Find where the given text appears and provide that cell's center as [x, y] coordinate. 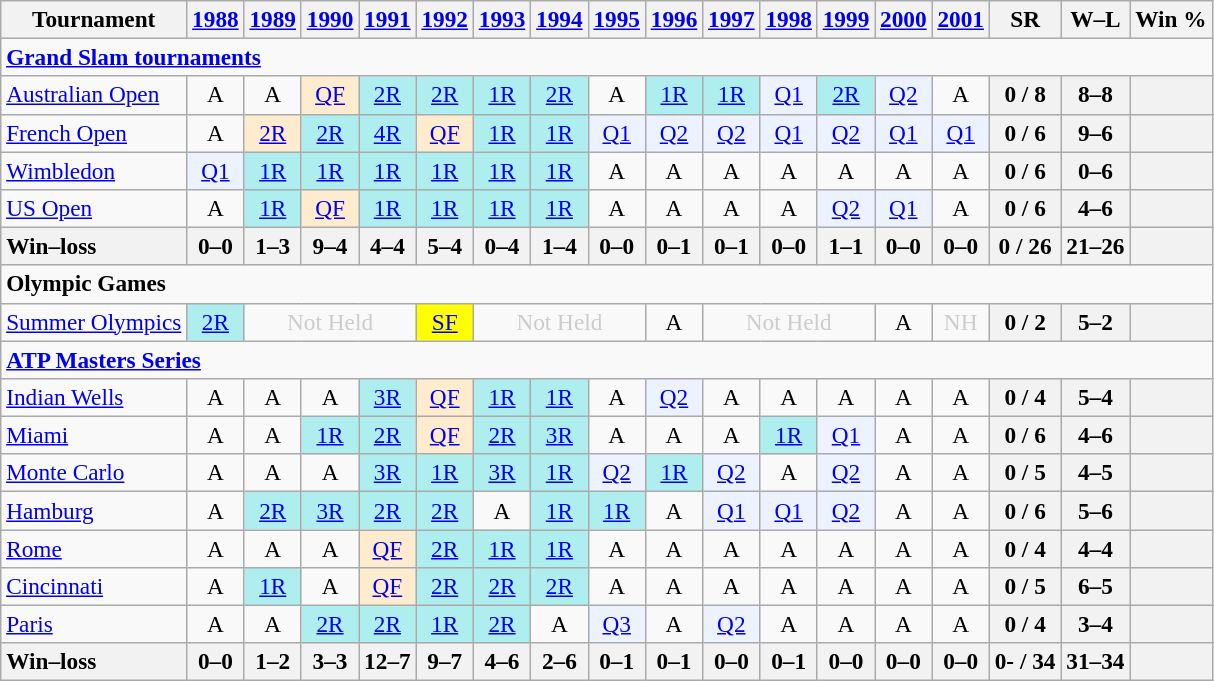
2000 [904, 19]
12–7 [388, 662]
Rome [94, 548]
Q3 [616, 624]
1994 [560, 19]
W–L [1096, 19]
0 / 26 [1025, 246]
Olympic Games [606, 284]
1992 [444, 19]
2–6 [560, 662]
French Open [94, 133]
1–3 [272, 246]
3–4 [1096, 624]
1998 [788, 19]
21–26 [1096, 246]
0–4 [502, 246]
9–6 [1096, 133]
0- / 34 [1025, 662]
1993 [502, 19]
Indian Wells [94, 397]
1991 [388, 19]
Grand Slam tournaments [606, 57]
1989 [272, 19]
Monte Carlo [94, 473]
Tournament [94, 19]
1995 [616, 19]
9–7 [444, 662]
Australian Open [94, 95]
NH [960, 322]
9–4 [330, 246]
6–5 [1096, 586]
8–8 [1096, 95]
1999 [846, 19]
1–1 [846, 246]
Summer Olympics [94, 322]
ATP Masters Series [606, 359]
Wimbledon [94, 170]
1988 [216, 19]
5–6 [1096, 510]
Cincinnati [94, 586]
Win % [1171, 19]
0 / 2 [1025, 322]
1997 [732, 19]
4R [388, 133]
4–5 [1096, 473]
0 / 8 [1025, 95]
SR [1025, 19]
3–3 [330, 662]
Paris [94, 624]
Miami [94, 435]
1990 [330, 19]
US Open [94, 208]
Hamburg [94, 510]
SF [444, 322]
1996 [674, 19]
1–4 [560, 246]
31–34 [1096, 662]
1–2 [272, 662]
2001 [960, 19]
0–6 [1096, 170]
5–2 [1096, 322]
